Output the [x, y] coordinate of the center of the cell containing the given text.  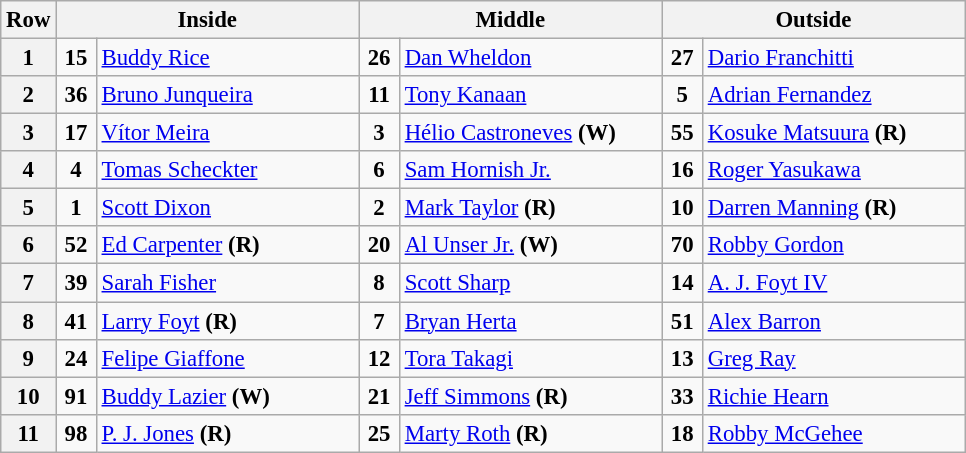
91 [76, 396]
Inside [208, 20]
Scott Dixon [227, 208]
Buddy Rice [227, 58]
Adrian Fernandez [833, 95]
Buddy Lazier (W) [227, 396]
Scott Sharp [530, 283]
16 [682, 170]
Mark Taylor (R) [530, 208]
Darren Manning (R) [833, 208]
Greg Ray [833, 358]
24 [76, 358]
98 [76, 433]
Sam Hornish Jr. [530, 170]
Roger Yasukawa [833, 170]
17 [76, 133]
P. J. Jones (R) [227, 433]
Row [28, 20]
Sarah Fisher [227, 283]
Tora Takagi [530, 358]
Al Unser Jr. (W) [530, 245]
Kosuke Matsuura (R) [833, 133]
55 [682, 133]
Hélio Castroneves (W) [530, 133]
12 [380, 358]
Bruno Junqueira [227, 95]
15 [76, 58]
41 [76, 321]
25 [380, 433]
Jeff Simmons (R) [530, 396]
Richie Hearn [833, 396]
33 [682, 396]
Tony Kanaan [530, 95]
Larry Foyt (R) [227, 321]
Alex Barron [833, 321]
Dan Wheldon [530, 58]
36 [76, 95]
Robby Gordon [833, 245]
Ed Carpenter (R) [227, 245]
Middle [510, 20]
9 [28, 358]
Tomas Scheckter [227, 170]
20 [380, 245]
14 [682, 283]
27 [682, 58]
Marty Roth (R) [530, 433]
Outside [814, 20]
A. J. Foyt IV [833, 283]
Dario Franchitti [833, 58]
Vítor Meira [227, 133]
13 [682, 358]
Robby McGehee [833, 433]
70 [682, 245]
Bryan Herta [530, 321]
39 [76, 283]
18 [682, 433]
51 [682, 321]
21 [380, 396]
52 [76, 245]
26 [380, 58]
Felipe Giaffone [227, 358]
